Extract the [x, y] coordinate from the center of the cell holding the provided text.  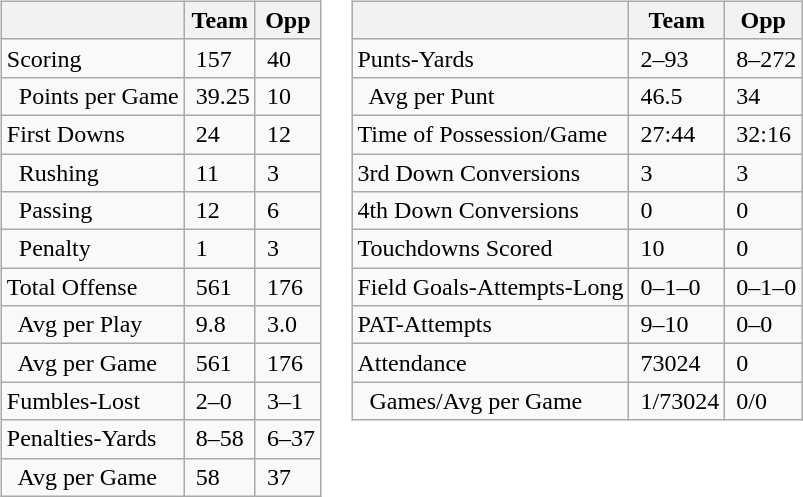
Rushing [92, 173]
46.5 [677, 96]
3–1 [288, 401]
6–37 [288, 439]
Attendance [490, 363]
39.25 [220, 96]
Time of Possession/Game [490, 134]
73024 [677, 363]
First Downs [92, 134]
Touchdowns Scored [490, 249]
Total Offense [92, 287]
32:16 [764, 134]
3rd Down Conversions [490, 173]
24 [220, 134]
34 [764, 96]
8–272 [764, 58]
1/73024 [677, 401]
3.0 [288, 325]
2–0 [220, 401]
PAT-Attempts [490, 325]
9–10 [677, 325]
157 [220, 58]
Penalties-Yards [92, 439]
Fumbles-Lost [92, 401]
6 [288, 211]
27:44 [677, 134]
4th Down Conversions [490, 211]
Avg per Punt [490, 96]
Passing [92, 211]
Games/Avg per Game [490, 401]
9.8 [220, 325]
Penalty [92, 249]
Field Goals-Attempts-Long [490, 287]
Scoring [92, 58]
1 [220, 249]
40 [288, 58]
37 [288, 477]
0/0 [764, 401]
2–93 [677, 58]
0–0 [764, 325]
Punts-Yards [490, 58]
11 [220, 173]
Points per Game [92, 96]
Avg per Play [92, 325]
58 [220, 477]
8–58 [220, 439]
